Extract the (X, Y) coordinate from the center of the cell holding the provided text.  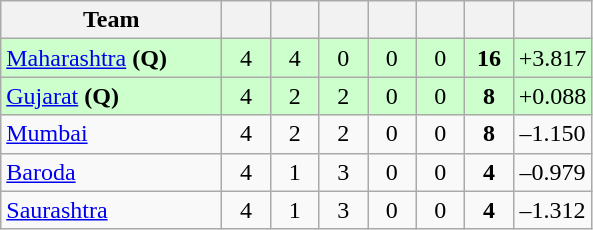
Mumbai (112, 134)
–1.150 (552, 134)
+3.817 (552, 58)
+0.088 (552, 96)
16 (490, 58)
Gujarat (Q) (112, 96)
Baroda (112, 172)
–1.312 (552, 210)
Maharashtra (Q) (112, 58)
–0.979 (552, 172)
Team (112, 20)
Saurashtra (112, 210)
